Identify which cell holds the provided text, then report its (x, y) central coordinate. 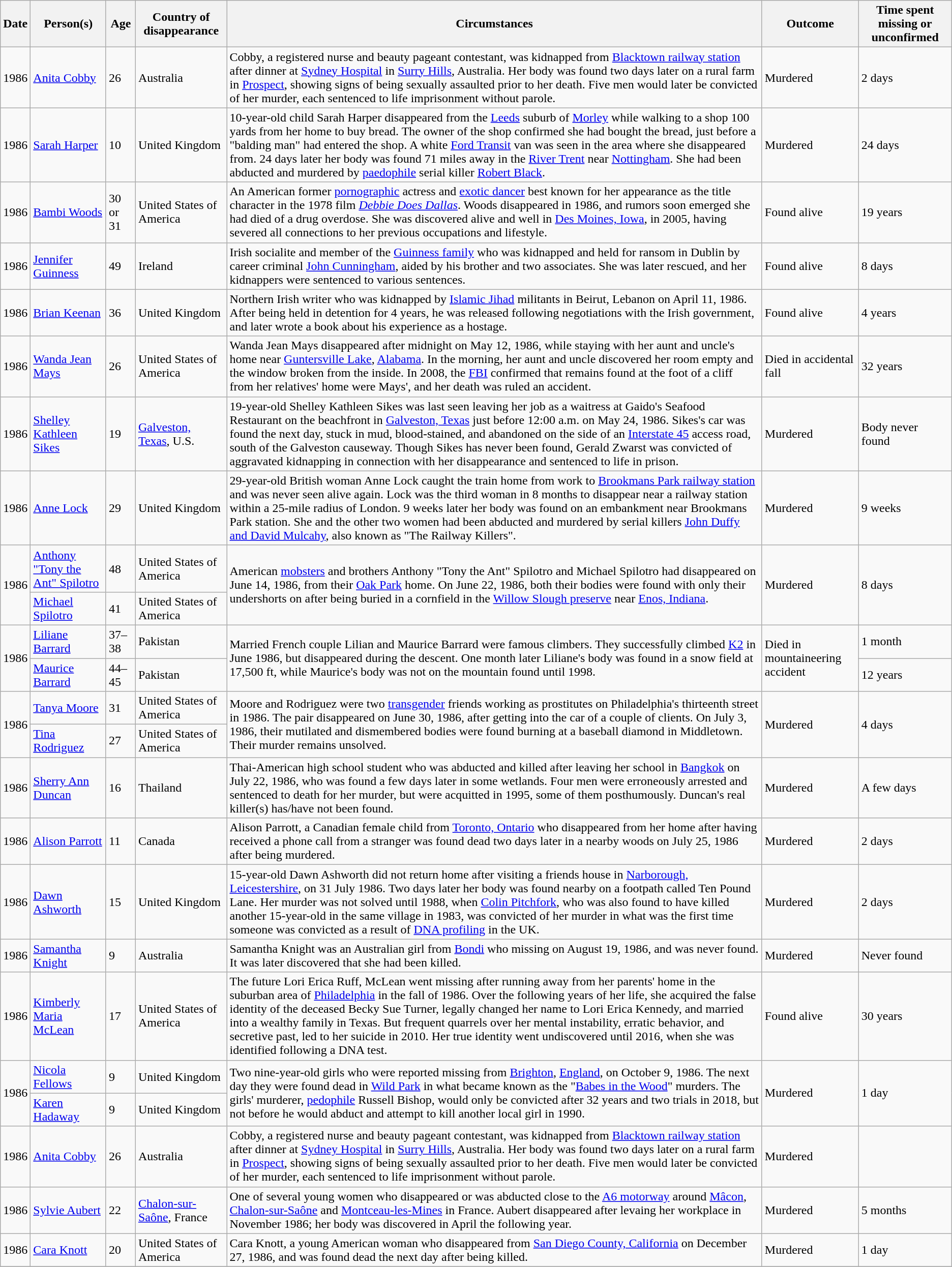
36 (121, 313)
15 (121, 902)
Jennifer Guinness (68, 266)
Cara Knott (68, 1250)
Died in accidental fall (810, 366)
Died in mountaineering accident (810, 658)
Anne Lock (68, 508)
Ireland (181, 266)
10 (121, 145)
Circumstances (494, 24)
Shelley Kathleen Sikes (68, 434)
Dawn Ashworth (68, 902)
Alison Parrott (68, 841)
1 month (905, 642)
48 (121, 568)
27 (121, 741)
Tanya Moore (68, 708)
49 (121, 266)
Outcome (810, 24)
Nicola Fellows (68, 1077)
Sarah Harper (68, 145)
Kimberly Maria McLean (68, 1016)
37–38 (121, 642)
Body never found (905, 434)
Liliane Barrard (68, 642)
4 days (905, 725)
Samantha Knight (68, 956)
4 years (905, 313)
22 (121, 1210)
9 weeks (905, 508)
Person(s) (68, 24)
20 (121, 1250)
44–45 (121, 674)
Sylvie Aubert (68, 1210)
16 (121, 788)
Maurice Barrard (68, 674)
19 years (905, 213)
11 (121, 841)
Sherry Ann Duncan (68, 788)
Bambi Woods (68, 213)
31 (121, 708)
41 (121, 608)
17 (121, 1016)
24 days (905, 145)
Tina Rodriguez (68, 741)
Chalon-sur-Saône, France (181, 1210)
32 years (905, 366)
Karen Hadaway (68, 1109)
Age (121, 24)
Brian Keenan (68, 313)
Wanda Jean Mays (68, 366)
12 years (905, 674)
Canada (181, 841)
A few days (905, 788)
Date (15, 24)
30 or 31 (121, 213)
Country of disappearance (181, 24)
Thailand (181, 788)
5 months (905, 1210)
29 (121, 508)
19 (121, 434)
30 years (905, 1016)
Michael Spilotro (68, 608)
Anthony "Tony the Ant" Spilotro (68, 568)
Never found (905, 956)
Time spent missing or unconfirmed (905, 24)
Galveston, Texas, U.S. (181, 434)
